Pinpoint the cell where the given text exists, returning its [x, y] midpoint coordinate. 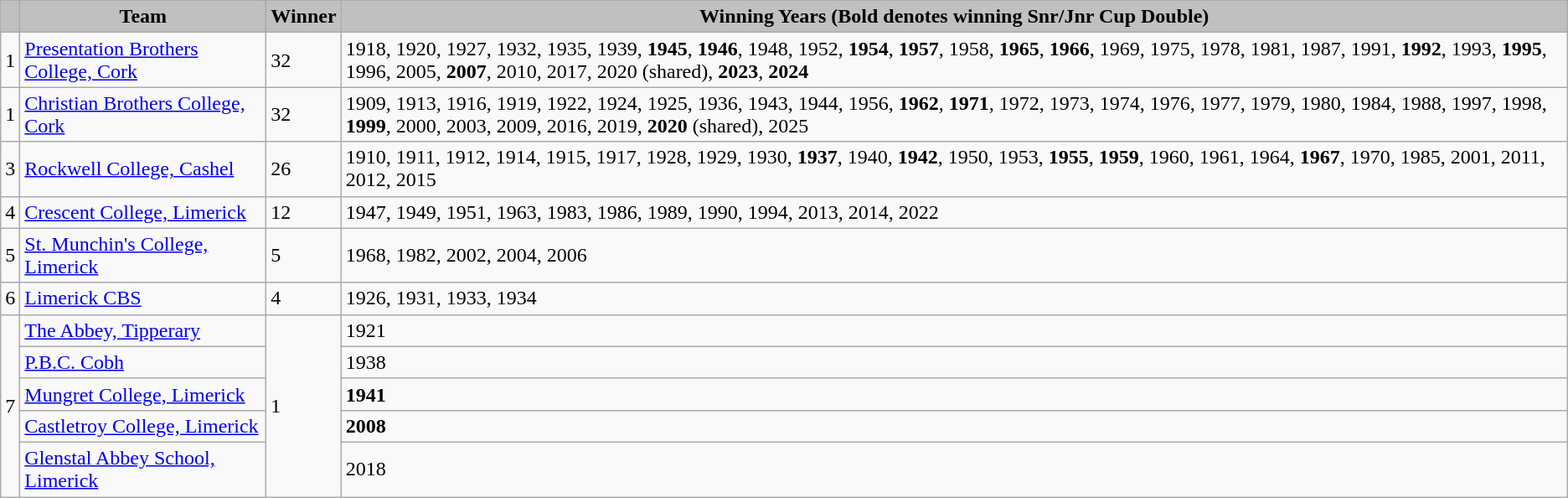
3 [10, 169]
1947, 1949, 1951, 1963, 1983, 1986, 1989, 1990, 1994, 2013, 2014, 2022 [954, 212]
26 [303, 169]
St. Munchin's College, Limerick [143, 255]
Rockwell College, Cashel [143, 169]
Winner [303, 17]
1941 [954, 394]
2008 [954, 426]
Winning Years (Bold denotes winning Snr/Jnr Cup Double) [954, 17]
1921 [954, 330]
6 [10, 298]
Crescent College, Limerick [143, 212]
Castletroy College, Limerick [143, 426]
Glenstal Abbey School, Limerick [143, 469]
Mungret College, Limerick [143, 394]
The Abbey, Tipperary [143, 330]
7 [10, 406]
1926, 1931, 1933, 1934 [954, 298]
Team [143, 17]
12 [303, 212]
Limerick CBS [143, 298]
1968, 1982, 2002, 2004, 2006 [954, 255]
2018 [954, 469]
P.B.C. Cobh [143, 362]
1938 [954, 362]
Presentation Brothers College, Cork [143, 60]
Christian Brothers College, Cork [143, 114]
